Extract the (x, y) coordinate from the center of the cell holding the provided text.  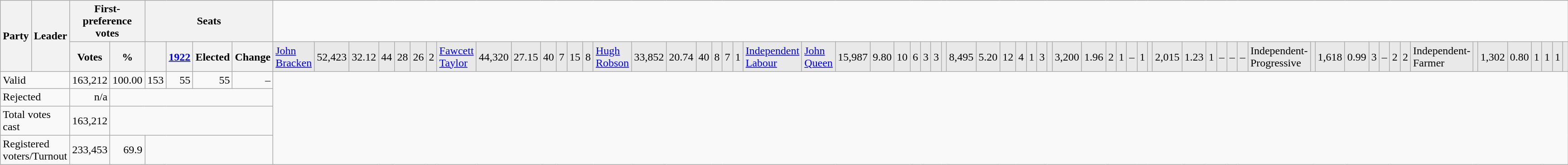
Elected (213, 57)
6 (915, 57)
Leader (50, 36)
n/a (90, 97)
2,015 (1167, 57)
0.80 (1520, 57)
5.20 (988, 57)
28 (402, 57)
Votes (90, 57)
1922 (179, 57)
Seats (209, 21)
9.80 (883, 57)
12 (1008, 57)
Hugh Robson (612, 57)
3,200 (1067, 57)
100.00 (128, 80)
15,987 (853, 57)
0.99 (1356, 57)
1,302 (1492, 57)
44 (387, 57)
1.96 (1094, 57)
69.9 (128, 150)
8,495 (961, 57)
Change (253, 57)
20.74 (681, 57)
Valid (35, 80)
Fawcett Taylor (457, 57)
44,320 (494, 57)
52,423 (332, 57)
John Bracken (294, 57)
First-preference votes (107, 21)
John Queen (819, 57)
1.23 (1194, 57)
Party (16, 36)
Independent Labour (772, 57)
Total votes cast (35, 120)
32.12 (364, 57)
10 (902, 57)
4 (1021, 57)
Independent-Farmer (1442, 57)
153 (156, 80)
Independent-Progressive (1279, 57)
% (128, 57)
1,618 (1330, 57)
15 (574, 57)
26 (419, 57)
Registered voters/Turnout (35, 150)
33,852 (649, 57)
233,453 (90, 150)
27.15 (526, 57)
Rejected (35, 97)
